Locate the cell with the specified text and output its [x, y] center coordinate. 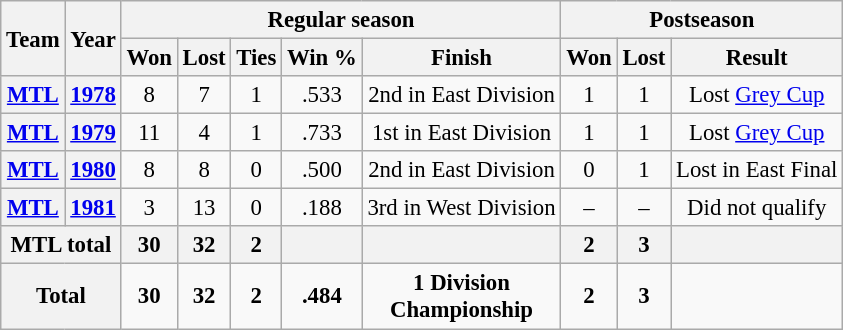
1st in East Division [462, 133]
Finish [462, 58]
.733 [322, 133]
.533 [322, 95]
.484 [322, 296]
1 DivisionChampionship [462, 296]
1979 [93, 133]
Team [33, 38]
7 [204, 95]
3rd in West Division [462, 208]
Total [61, 296]
Win % [322, 58]
1978 [93, 95]
13 [204, 208]
Year [93, 38]
Did not qualify [757, 208]
Regular season [341, 20]
.500 [322, 170]
MTL total [61, 245]
.188 [322, 208]
11 [149, 133]
1981 [93, 208]
1980 [93, 170]
Ties [256, 58]
Lost in East Final [757, 170]
Result [757, 58]
Postseason [702, 20]
4 [204, 133]
